Locate the cell with the specified text and output its (x, y) center coordinate. 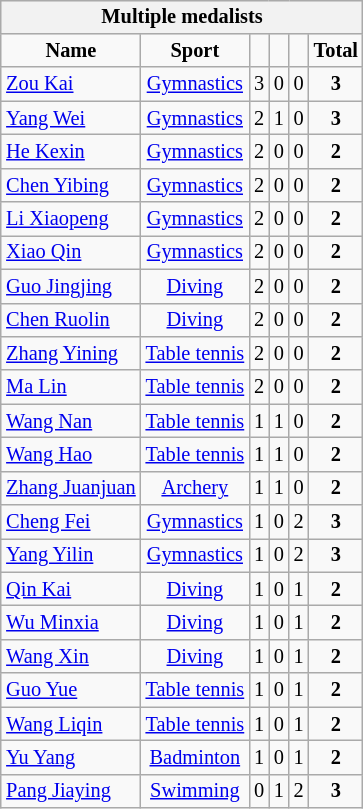
Zou Kai (70, 84)
Multiple medalists (182, 17)
Cheng Fei (70, 522)
Archery (195, 488)
Zhang Yining (70, 354)
Yang Wei (70, 118)
Wang Hao (70, 455)
He Kexin (70, 152)
Wang Nan (70, 421)
Swimming (195, 791)
Name (70, 51)
Zhang Juanjuan (70, 488)
Chen Ruolin (70, 320)
Li Xiaopeng (70, 219)
Badminton (195, 758)
Guo Jingjing (70, 286)
Wang Liqin (70, 724)
Total (336, 51)
Chen Yibing (70, 185)
Ma Lin (70, 387)
Qin Kai (70, 589)
Pang Jiaying (70, 791)
Guo Yue (70, 690)
Wang Xin (70, 657)
Sport (195, 51)
Yu Yang (70, 758)
Xiao Qin (70, 253)
Yang Yilin (70, 556)
Wu Minxia (70, 623)
